Detect which cell encompasses the target text, then output its [x, y] center coordinate. 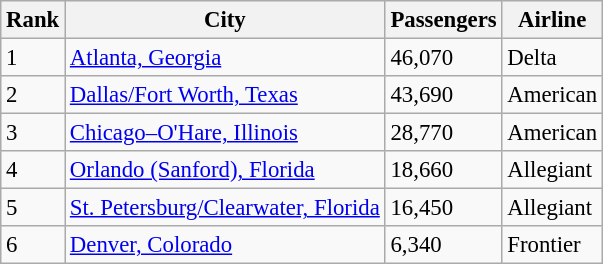
16,450 [444, 208]
1 [33, 58]
Atlanta, Georgia [226, 58]
Orlando (Sanford), Florida [226, 170]
28,770 [444, 133]
46,070 [444, 58]
4 [33, 170]
Passengers [444, 20]
Delta [552, 58]
Airline [552, 20]
Denver, Colorado [226, 245]
Frontier [552, 245]
43,690 [444, 95]
Rank [33, 20]
5 [33, 208]
St. Petersburg/Clearwater, Florida [226, 208]
2 [33, 95]
6,340 [444, 245]
Chicago–O'Hare, Illinois [226, 133]
3 [33, 133]
18,660 [444, 170]
6 [33, 245]
Dallas/Fort Worth, Texas [226, 95]
City [226, 20]
